For the text-containing cell, return its midpoint in [X, Y] coordinate format. 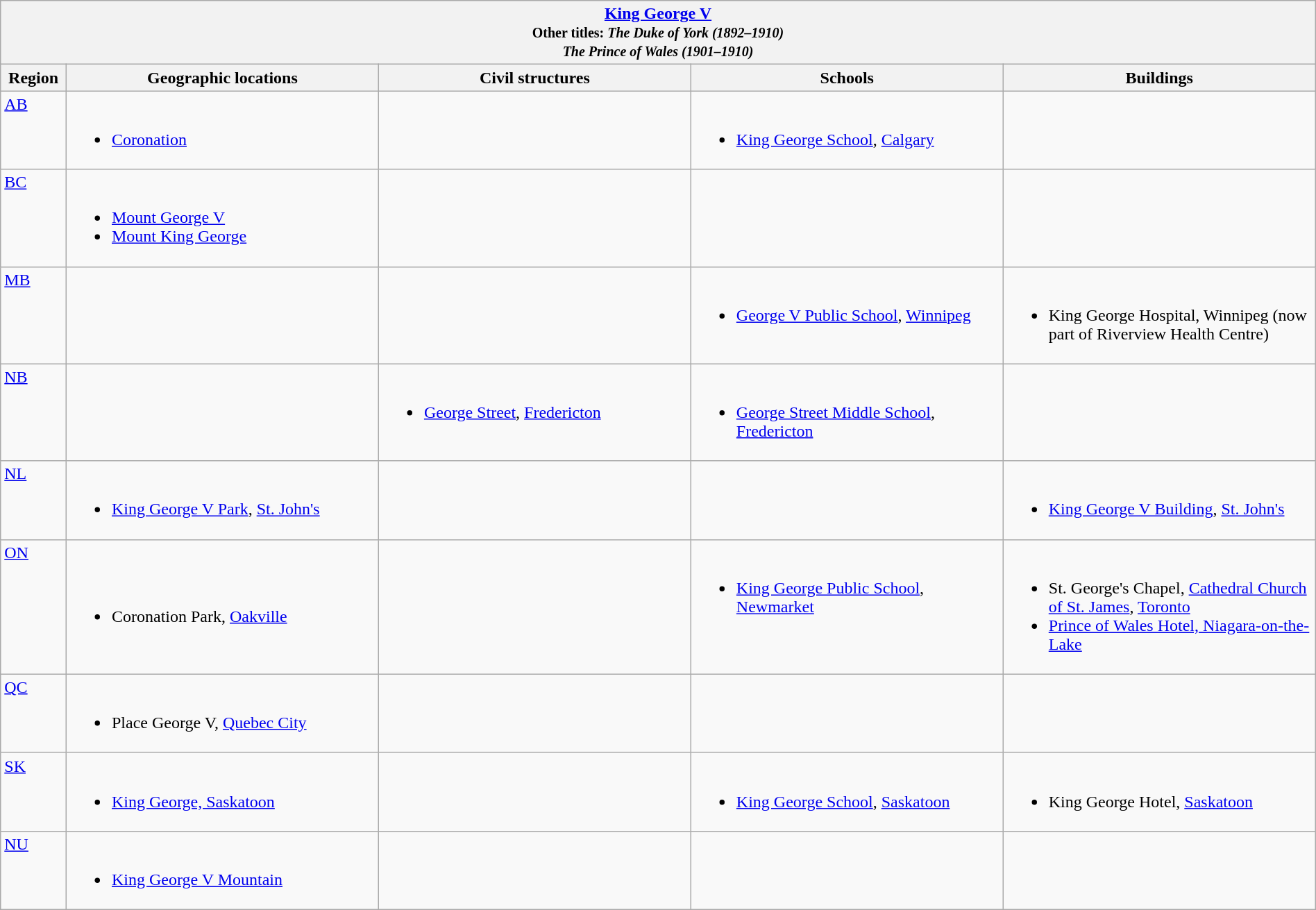
ON [33, 607]
Buildings [1159, 78]
King George Hotel, Saskatoon [1159, 791]
King George V Building, St. John's [1159, 500]
SK [33, 791]
Coronation [222, 130]
BC [33, 218]
Region [33, 78]
King George V Park, St. John's [222, 500]
Schools [847, 78]
King George School, Saskatoon [847, 791]
George Street, Fredericton [534, 412]
QC [33, 714]
George V Public School, Winnipeg [847, 315]
King George, Saskatoon [222, 791]
King George School, Calgary [847, 130]
King George V Mountain [222, 870]
St. George's Chapel, Cathedral Church of St. James, TorontoPrince of Wales Hotel, Niagara-on-the-Lake [1159, 607]
AB [33, 130]
King George Public School, Newmarket [847, 607]
King George Hospital, Winnipeg (now part of Riverview Health Centre) [1159, 315]
Mount George VMount King George [222, 218]
NB [33, 412]
Civil structures [534, 78]
NL [33, 500]
NU [33, 870]
Place George V, Quebec City [222, 714]
King George VOther titles: The Duke of York (1892–1910) The Prince of Wales (1901–1910) [658, 33]
George Street Middle School, Fredericton [847, 412]
Coronation Park, Oakville [222, 607]
Geographic locations [222, 78]
MB [33, 315]
